From the cell containing the given text, extract its center point as [x, y] coordinate. 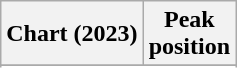
Peakposition [189, 34]
Chart (2023) [72, 34]
